Locate the cell with the specified text and output its (x, y) center coordinate. 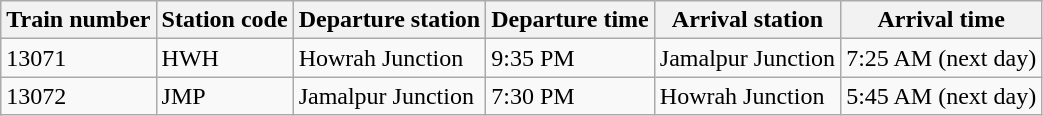
5:45 AM (next day) (942, 96)
Train number (78, 20)
7:25 AM (next day) (942, 58)
9:35 PM (570, 58)
HWH (224, 58)
7:30 PM (570, 96)
Departure station (390, 20)
13071 (78, 58)
Station code (224, 20)
Arrival station (747, 20)
Arrival time (942, 20)
Departure time (570, 20)
JMP (224, 96)
13072 (78, 96)
